Find where the given text appears and provide that cell's center as [X, Y] coordinate. 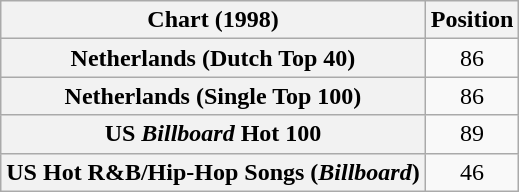
Netherlands (Dutch Top 40) [213, 58]
Netherlands (Single Top 100) [213, 96]
46 [472, 172]
US Hot R&B/Hip-Hop Songs (Billboard) [213, 172]
US Billboard Hot 100 [213, 134]
89 [472, 134]
Position [472, 20]
Chart (1998) [213, 20]
